Pinpoint the cell where the given text exists, returning its (X, Y) midpoint coordinate. 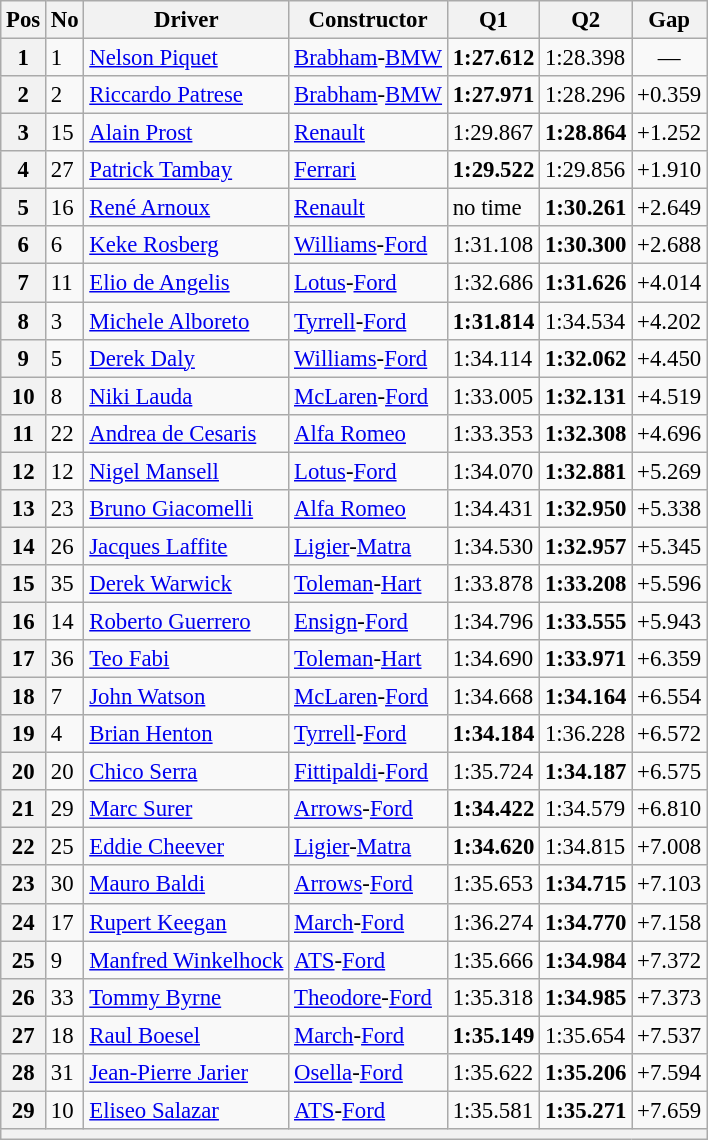
1:34.815 (586, 847)
1:36.274 (493, 922)
Osella-Ford (368, 1073)
1:28.864 (586, 133)
1:30.261 (586, 208)
35 (65, 584)
Gap (670, 20)
Manfred Winkelhock (186, 960)
Elio de Angelis (186, 283)
+5.269 (670, 471)
1:35.206 (586, 1073)
Keke Rosberg (186, 245)
1:34.668 (493, 697)
33 (65, 997)
13 (24, 509)
1:34.530 (493, 546)
+4.202 (670, 321)
1:28.398 (586, 58)
1:27.971 (493, 95)
1:32.950 (586, 509)
+1.910 (670, 170)
Chico Serra (186, 772)
1:31.626 (586, 283)
1:34.431 (493, 509)
+7.372 (670, 960)
no time (493, 208)
1:32.881 (586, 471)
1:30.300 (586, 245)
Q2 (586, 20)
+6.572 (670, 734)
+0.359 (670, 95)
1:35.581 (493, 1110)
Eddie Cheever (186, 847)
1:34.985 (586, 997)
30 (65, 885)
Ferrari (368, 170)
1:35.622 (493, 1073)
+5.345 (670, 546)
1:35.666 (493, 960)
1:34.070 (493, 471)
1:33.005 (493, 396)
Rupert Keegan (186, 922)
1:34.187 (586, 772)
Bruno Giacomelli (186, 509)
+7.158 (670, 922)
+7.103 (670, 885)
1:33.208 (586, 584)
+7.008 (670, 847)
1:32.131 (586, 396)
Theodore-Ford (368, 997)
1:34.770 (586, 922)
Fittipaldi-Ford (368, 772)
1:34.796 (493, 621)
+7.594 (670, 1073)
+4.696 (670, 433)
+1.252 (670, 133)
Marc Surer (186, 809)
1:32.957 (586, 546)
Roberto Guerrero (186, 621)
+5.338 (670, 509)
1:34.984 (586, 960)
36 (65, 659)
1:35.318 (493, 997)
Brian Henton (186, 734)
1:35.654 (586, 1035)
Riccardo Patrese (186, 95)
+6.575 (670, 772)
Patrick Tambay (186, 170)
1:35.149 (493, 1035)
1:29.856 (586, 170)
1:35.653 (493, 885)
1:33.971 (586, 659)
+4.014 (670, 283)
1:33.353 (493, 433)
1:35.724 (493, 772)
Andrea de Cesaris (186, 433)
1:32.062 (586, 358)
1:32.308 (586, 433)
+4.519 (670, 396)
Alain Prost (186, 133)
1:28.296 (586, 95)
1:29.867 (493, 133)
Teo Fabi (186, 659)
John Watson (186, 697)
28 (24, 1073)
1:34.164 (586, 697)
Derek Warwick (186, 584)
Ensign-Ford (368, 621)
+6.554 (670, 697)
René Arnoux (186, 208)
+5.943 (670, 621)
Jacques Laffite (186, 546)
Nigel Mansell (186, 471)
+2.649 (670, 208)
Eliseo Salazar (186, 1110)
Driver (186, 20)
Q1 (493, 20)
31 (65, 1073)
1:31.108 (493, 245)
1:34.690 (493, 659)
1:34.184 (493, 734)
19 (24, 734)
Raul Boesel (186, 1035)
1:33.555 (586, 621)
— (670, 58)
1:34.422 (493, 809)
+6.810 (670, 809)
1:31.814 (493, 321)
No (65, 20)
Niki Lauda (186, 396)
24 (24, 922)
1:34.715 (586, 885)
1:35.271 (586, 1110)
Derek Daly (186, 358)
Nelson Piquet (186, 58)
1:36.228 (586, 734)
Pos (24, 20)
+4.450 (670, 358)
Tommy Byrne (186, 997)
+5.596 (670, 584)
Mauro Baldi (186, 885)
1:34.114 (493, 358)
Jean-Pierre Jarier (186, 1073)
1:34.620 (493, 847)
1:34.579 (586, 809)
1:32.686 (493, 283)
+7.537 (670, 1035)
Michele Alboreto (186, 321)
21 (24, 809)
+6.359 (670, 659)
1:29.522 (493, 170)
1:27.612 (493, 58)
+2.688 (670, 245)
1:33.878 (493, 584)
+7.659 (670, 1110)
1:34.534 (586, 321)
Constructor (368, 20)
+7.373 (670, 997)
